Return the (x, y) coordinate for the center point of the cell that contains the specified text.  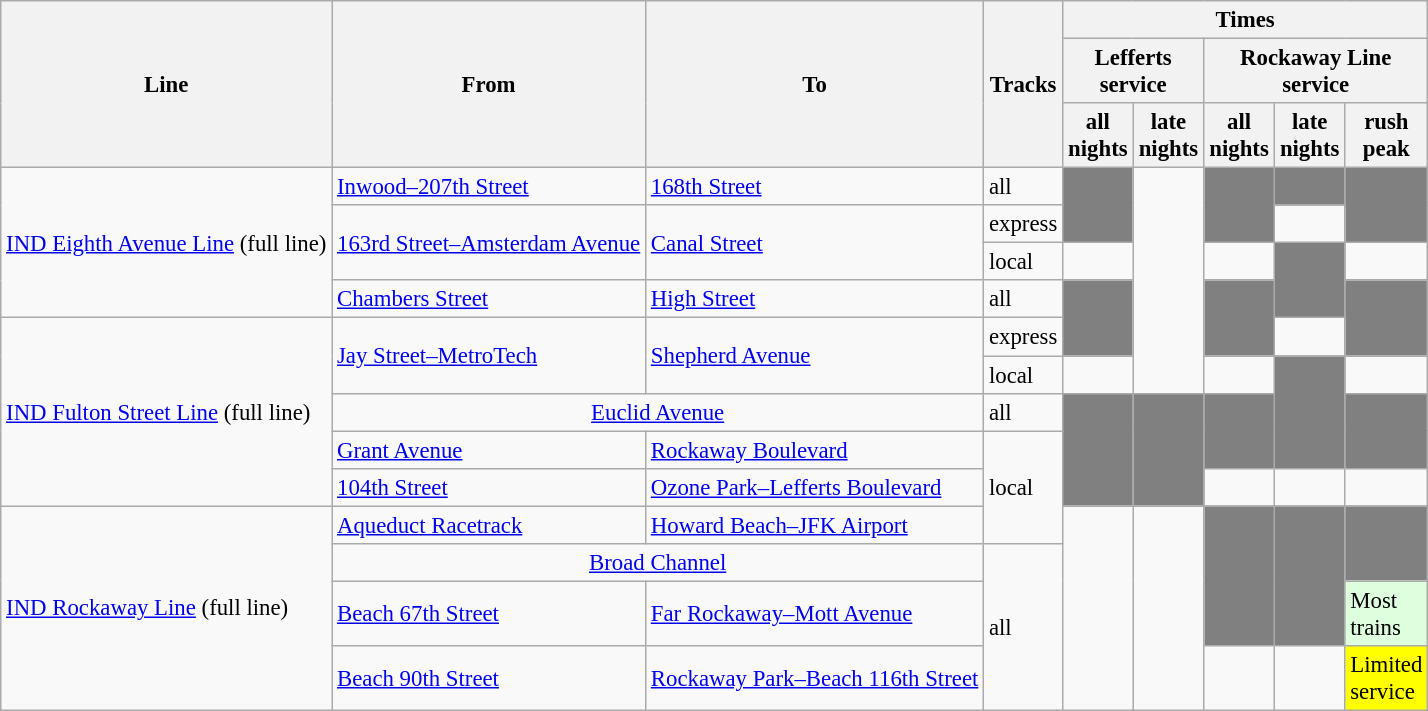
Broad Channel (658, 563)
Most trains (1386, 614)
High Street (815, 299)
104th Street (489, 487)
Far Rockaway–Mott Avenue (815, 614)
IND Eighth Avenue Line (full line) (166, 243)
Aqueduct Racetrack (489, 525)
Beach 90th Street (489, 678)
Jay Street–MetroTech (489, 356)
168th Street (815, 187)
Limited service (1386, 678)
Grant Avenue (489, 450)
To (815, 84)
IND Rockaway Line (full line) (166, 608)
Rockaway Boulevard (815, 450)
Euclid Avenue (658, 412)
IND Fulton Street Line (full line) (166, 412)
Times (1246, 20)
Lefferts service (1134, 72)
Chambers Street (489, 299)
Tracks (1024, 84)
Howard Beach–JFK Airport (815, 525)
rushpeak (1386, 136)
163rd Street–Amsterdam Avenue (489, 242)
From (489, 84)
Rockaway Lineservice (1316, 72)
Rockaway Park–Beach 116th Street (815, 678)
Canal Street (815, 242)
Line (166, 84)
Inwood–207th Street (489, 187)
Shepherd Avenue (815, 356)
Beach 67th Street (489, 614)
Ozone Park–Lefferts Boulevard (815, 487)
